Identify which cell holds the provided text, then report its [x, y] central coordinate. 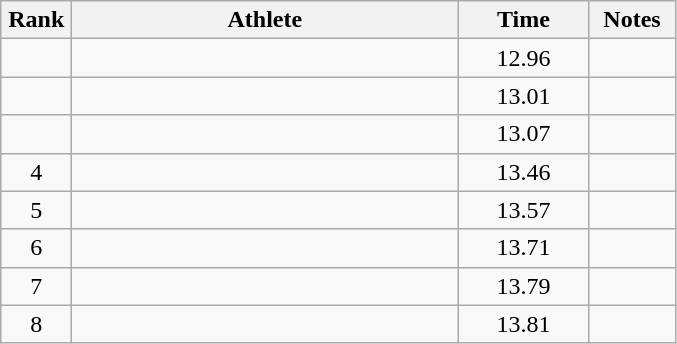
13.57 [524, 210]
13.46 [524, 172]
13.07 [524, 134]
4 [36, 172]
13.71 [524, 248]
13.01 [524, 96]
6 [36, 248]
7 [36, 286]
13.79 [524, 286]
Time [524, 20]
12.96 [524, 58]
13.81 [524, 324]
5 [36, 210]
Rank [36, 20]
8 [36, 324]
Athlete [265, 20]
Notes [632, 20]
